Provide the (x, y) coordinate of the cell's center where the given text is located.  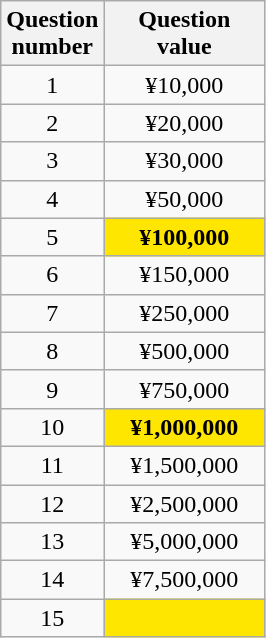
5 (52, 237)
4 (52, 199)
¥30,000 (184, 161)
15 (52, 618)
¥5,000,000 (184, 542)
Question value (184, 34)
Question number (52, 34)
14 (52, 580)
¥10,000 (184, 85)
1 (52, 85)
¥100,000 (184, 237)
13 (52, 542)
6 (52, 275)
¥7,500,000 (184, 580)
¥20,000 (184, 123)
7 (52, 313)
¥500,000 (184, 351)
9 (52, 389)
11 (52, 465)
¥150,000 (184, 275)
¥2,500,000 (184, 503)
¥1,000,000 (184, 427)
¥750,000 (184, 389)
8 (52, 351)
¥250,000 (184, 313)
2 (52, 123)
10 (52, 427)
12 (52, 503)
¥1,500,000 (184, 465)
3 (52, 161)
¥50,000 (184, 199)
